Detect which cell encompasses the target text, then output its (x, y) center coordinate. 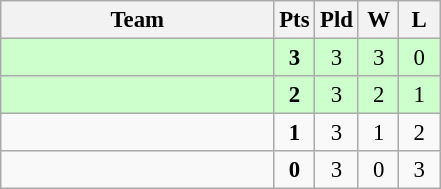
L (420, 20)
Team (138, 20)
W (378, 20)
Pld (337, 20)
Pts (294, 20)
